From the cell containing the given text, extract its center point as (X, Y) coordinate. 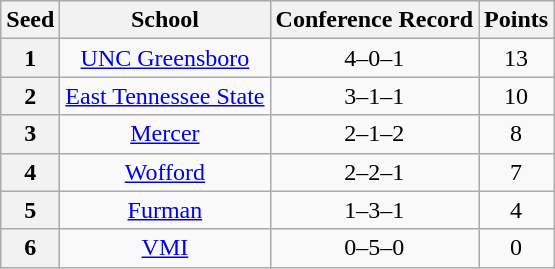
3–1–1 (374, 96)
4–0–1 (374, 58)
7 (516, 172)
UNC Greensboro (165, 58)
Wofford (165, 172)
2–1–2 (374, 134)
3 (30, 134)
1 (30, 58)
Seed (30, 20)
10 (516, 96)
Mercer (165, 134)
2–2–1 (374, 172)
8 (516, 134)
0–5–0 (374, 248)
Points (516, 20)
Furman (165, 210)
5 (30, 210)
1–3–1 (374, 210)
VMI (165, 248)
0 (516, 248)
Conference Record (374, 20)
2 (30, 96)
6 (30, 248)
13 (516, 58)
East Tennessee State (165, 96)
School (165, 20)
